Locate the cell with the specified text and output its [x, y] center coordinate. 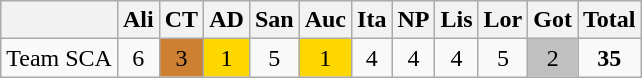
CT [181, 20]
3 [181, 58]
San [274, 20]
Got [553, 20]
AD [227, 20]
Auc [325, 20]
Total [610, 20]
2 [553, 58]
Team SCA [60, 58]
Lor [503, 20]
35 [610, 58]
NP [414, 20]
Ita [372, 20]
6 [138, 58]
Lis [456, 20]
Ali [138, 20]
